Return the [x, y] coordinate for the center point of the cell that contains the specified text.  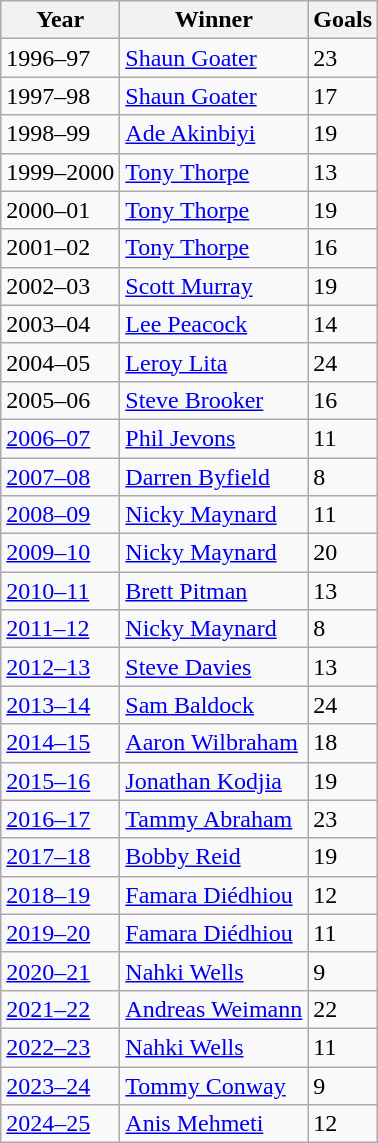
2020–21 [60, 971]
2013–14 [60, 705]
2023–24 [60, 1085]
Anis Mehmeti [214, 1124]
1998–99 [60, 134]
Steve Brooker [214, 400]
2007–08 [60, 477]
20 [343, 553]
2001–02 [60, 248]
2010–11 [60, 591]
Leroy Lita [214, 362]
2006–07 [60, 438]
Steve Davies [214, 667]
2021–22 [60, 1009]
Winner [214, 20]
2012–13 [60, 667]
Scott Murray [214, 286]
2014–15 [60, 743]
Ade Akinbiyi [214, 134]
2016–17 [60, 819]
2018–19 [60, 895]
2002–03 [60, 286]
Tammy Abraham [214, 819]
2024–25 [60, 1124]
Phil Jevons [214, 438]
2004–05 [60, 362]
2009–10 [60, 553]
2015–16 [60, 781]
2011–12 [60, 629]
Sam Baldock [214, 705]
2022–23 [60, 1047]
Andreas Weimann [214, 1009]
1997–98 [60, 96]
Tommy Conway [214, 1085]
2003–04 [60, 324]
1999–2000 [60, 172]
Darren Byfield [214, 477]
Bobby Reid [214, 857]
2008–09 [60, 515]
22 [343, 1009]
2017–18 [60, 857]
Brett Pitman [214, 591]
Jonathan Kodjia [214, 781]
14 [343, 324]
2005–06 [60, 400]
17 [343, 96]
Year [60, 20]
Aaron Wilbraham [214, 743]
Goals [343, 20]
1996–97 [60, 58]
2019–20 [60, 933]
18 [343, 743]
2000–01 [60, 210]
Lee Peacock [214, 324]
